From the cell containing the given text, extract its center point as (x, y) coordinate. 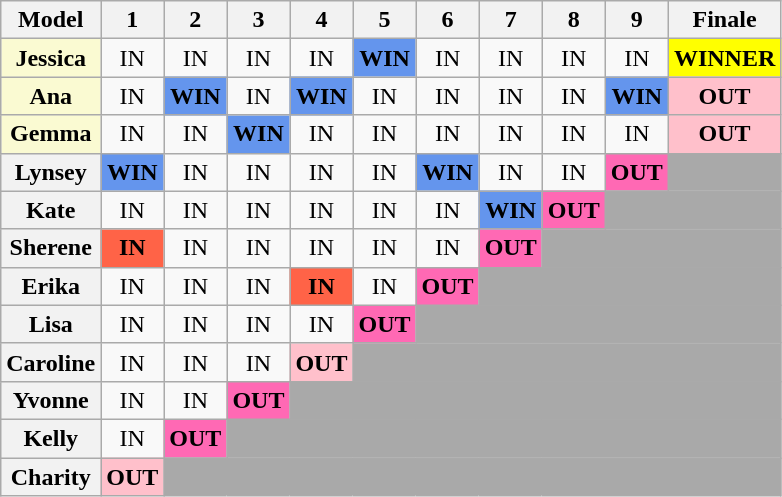
Lisa (51, 324)
3 (258, 20)
5 (384, 20)
6 (448, 20)
1 (132, 20)
Lynsey (51, 172)
2 (196, 20)
Gemma (51, 134)
Caroline (51, 362)
7 (510, 20)
8 (574, 20)
9 (636, 20)
Model (51, 20)
Sherene (51, 248)
Charity (51, 477)
Jessica (51, 58)
Kate (51, 210)
Finale (724, 20)
Yvonne (51, 400)
Kelly (51, 438)
Ana (51, 96)
Erika (51, 286)
4 (322, 20)
WINNER (724, 58)
